Return [x, y] of the center of cell containing provided text 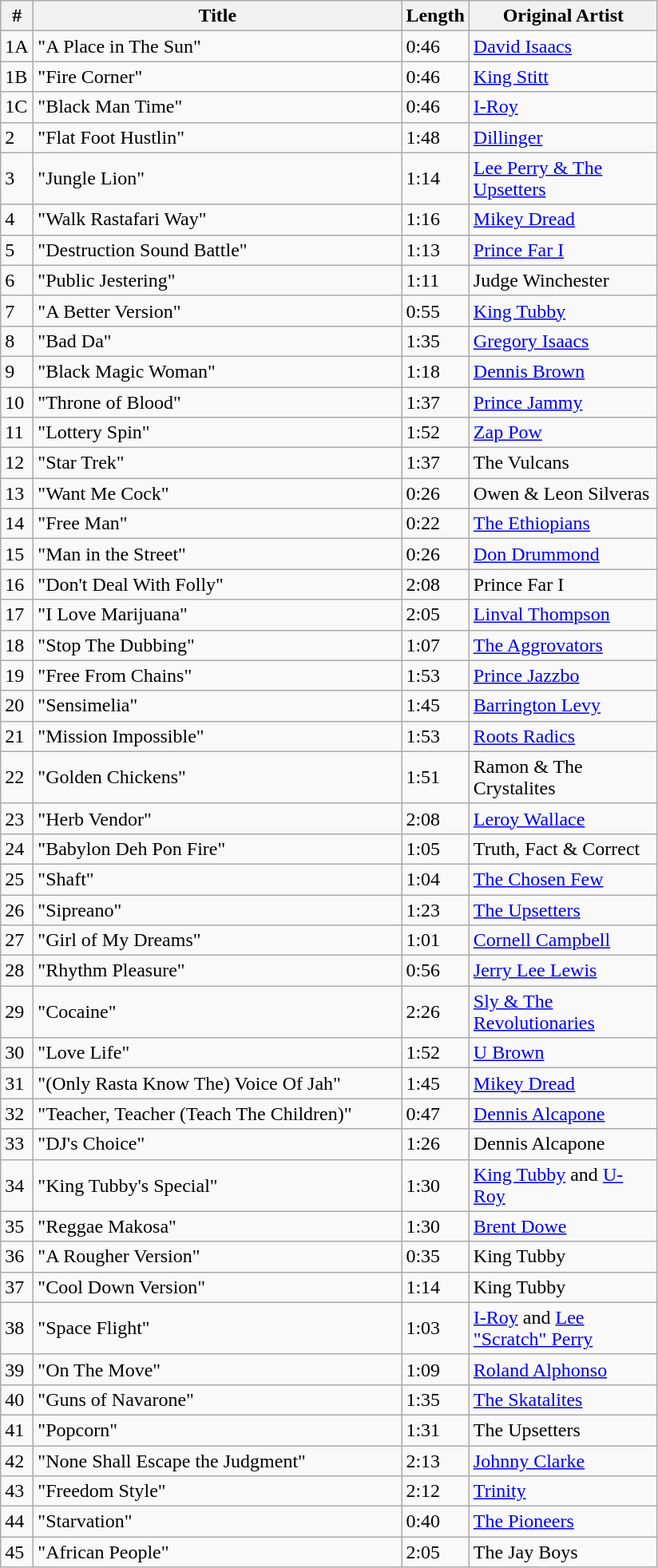
1:26 [435, 1144]
The Jay Boys [563, 1552]
19 [18, 675]
"Cool Down Version" [217, 1287]
"Popcorn" [217, 1430]
The Skatalites [563, 1400]
44 [18, 1522]
1:48 [435, 137]
Dennis Brown [563, 371]
"Free Man" [217, 524]
"Jungle Lion" [217, 179]
16 [18, 584]
Don Drummond [563, 554]
1:13 [435, 250]
36 [18, 1257]
"Mission Impossible" [217, 736]
12 [18, 463]
21 [18, 736]
"Throne of Blood" [217, 402]
0:47 [435, 1114]
14 [18, 524]
42 [18, 1460]
Linval Thompson [563, 615]
"A Rougher Version" [217, 1257]
0:55 [435, 311]
U Brown [563, 1053]
"Space Flight" [217, 1328]
Trinity [563, 1491]
Cornell Campbell [563, 940]
"Girl of My Dreams" [217, 940]
1:11 [435, 280]
"Want Me Cock" [217, 493]
45 [18, 1552]
"Star Trek" [217, 463]
1:16 [435, 220]
Sly & The Revolutionaries [563, 1012]
1:05 [435, 849]
32 [18, 1114]
10 [18, 402]
"Golden Chickens" [217, 778]
"Herb Vendor" [217, 818]
"Fire Corner" [217, 77]
6 [18, 280]
25 [18, 879]
39 [18, 1369]
"DJ's Choice" [217, 1144]
Lee Perry & The Upsetters [563, 179]
"Guns of Navarone" [217, 1400]
"Rhythm Pleasure" [217, 971]
"Black Magic Woman" [217, 371]
"Walk Rastafari Way" [217, 220]
Prince Jammy [563, 402]
"Public Jestering" [217, 280]
2 [18, 137]
7 [18, 311]
1B [18, 77]
0:40 [435, 1522]
43 [18, 1491]
40 [18, 1400]
Roland Alphonso [563, 1369]
"I Love Marijuana" [217, 615]
"Babylon Deh Pon Fire" [217, 849]
"Lottery Spin" [217, 433]
15 [18, 554]
"Man in the Street" [217, 554]
3 [18, 179]
David Isaacs [563, 46]
37 [18, 1287]
King Stitt [563, 77]
Barrington Levy [563, 706]
13 [18, 493]
"Reggae Makosa" [217, 1226]
"African People" [217, 1552]
"Black Man Time" [217, 107]
"A Place in The Sun" [217, 46]
"None Shall Escape the Judgment" [217, 1460]
1C [18, 107]
1:03 [435, 1328]
1:09 [435, 1369]
Jerry Lee Lewis [563, 971]
"Sipreano" [217, 909]
28 [18, 971]
5 [18, 250]
38 [18, 1328]
Gregory Isaacs [563, 341]
Title [217, 16]
8 [18, 341]
"Stop The Dubbing" [217, 645]
29 [18, 1012]
Truth, Fact & Correct [563, 849]
"Flat Foot Hustlin" [217, 137]
27 [18, 940]
The Vulcans [563, 463]
Prince Jazzbo [563, 675]
35 [18, 1226]
The Pioneers [563, 1522]
1:51 [435, 778]
1:04 [435, 879]
1:31 [435, 1430]
I-Roy and Lee "Scratch" Perry [563, 1328]
"Bad Da" [217, 341]
1:18 [435, 371]
1:23 [435, 909]
"Love Life" [217, 1053]
"Shaft" [217, 879]
King Tubby and U-Roy [563, 1185]
1:01 [435, 940]
9 [18, 371]
41 [18, 1430]
Brent Dowe [563, 1226]
0:56 [435, 971]
Original Artist [563, 16]
Zap Pow [563, 433]
Roots Radics [563, 736]
23 [18, 818]
17 [18, 615]
"Destruction Sound Battle" [217, 250]
30 [18, 1053]
2:12 [435, 1491]
"A Better Version" [217, 311]
26 [18, 909]
Dillinger [563, 137]
"King Tubby's Special" [217, 1185]
The Ethiopians [563, 524]
33 [18, 1144]
# [18, 16]
Ramon & The Crystalites [563, 778]
20 [18, 706]
"Don't Deal With Folly" [217, 584]
4 [18, 220]
22 [18, 778]
"(Only Rasta Know The) Voice Of Jah" [217, 1083]
The Aggrovators [563, 645]
"Sensimelia" [217, 706]
"Cocaine" [217, 1012]
1:07 [435, 645]
Length [435, 16]
I-Roy [563, 107]
"On The Move" [217, 1369]
1A [18, 46]
"Starvation" [217, 1522]
"Teacher, Teacher (Teach The Children)" [217, 1114]
24 [18, 849]
Leroy Wallace [563, 818]
"Freedom Style" [217, 1491]
31 [18, 1083]
2:26 [435, 1012]
11 [18, 433]
0:35 [435, 1257]
Johnny Clarke [563, 1460]
Owen & Leon Silveras [563, 493]
2:13 [435, 1460]
"Free From Chains" [217, 675]
0:22 [435, 524]
18 [18, 645]
Judge Winchester [563, 280]
The Chosen Few [563, 879]
34 [18, 1185]
